Extract the [x, y] coordinate from the center of the cell holding the provided text.  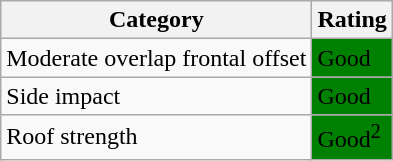
Side impact [156, 96]
Moderate overlap frontal offset [156, 58]
Rating [352, 20]
Good2 [352, 138]
Roof strength [156, 138]
Category [156, 20]
